Output the [X, Y] coordinate of the center of the cell containing the given text.  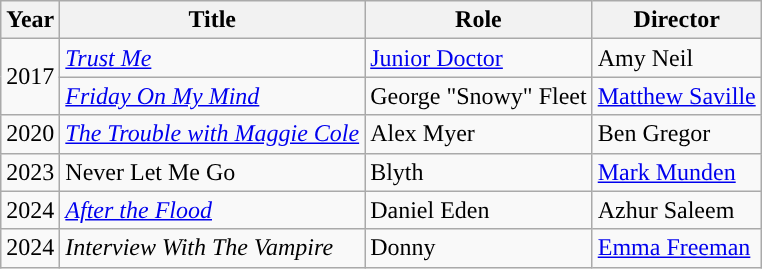
Director [676, 20]
Friday On My Mind [212, 96]
2023 [30, 172]
Trust Me [212, 58]
George "Snowy" Fleet [479, 96]
2020 [30, 134]
Emma Freeman [676, 248]
Blyth [479, 172]
Mark Munden [676, 172]
Daniel Eden [479, 210]
The Trouble with Maggie Cole [212, 134]
Ben Gregor [676, 134]
Junior Doctor [479, 58]
Title [212, 20]
After the Flood [212, 210]
Alex Myer [479, 134]
Donny [479, 248]
Azhur Saleem [676, 210]
Interview With The Vampire [212, 248]
Year [30, 20]
Role [479, 20]
2017 [30, 77]
Never Let Me Go [212, 172]
Amy Neil [676, 58]
Matthew Saville [676, 96]
